Provide the [x, y] coordinate of the cell's center where the given text is located.  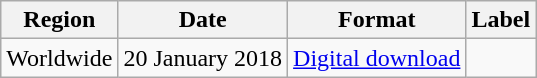
Label [501, 20]
Worldwide [60, 58]
Region [60, 20]
20 January 2018 [203, 58]
Date [203, 20]
Digital download [377, 58]
Format [377, 20]
